For the text-containing cell, return its midpoint in (x, y) coordinate format. 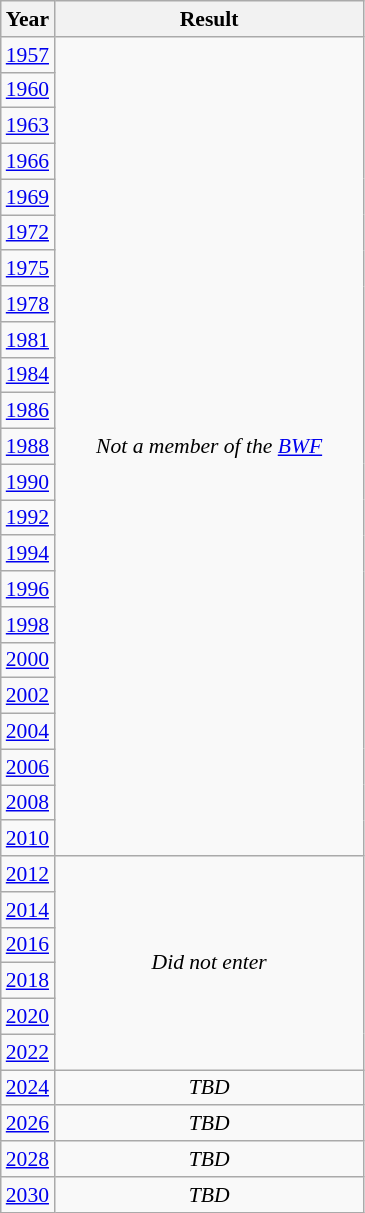
1986 (28, 411)
2000 (28, 660)
2018 (28, 981)
1963 (28, 126)
1957 (28, 55)
1978 (28, 304)
1998 (28, 625)
2006 (28, 767)
1984 (28, 375)
2010 (28, 839)
Not a member of the BWF (209, 446)
1996 (28, 589)
Year (28, 19)
1972 (28, 233)
1975 (28, 269)
1994 (28, 554)
2024 (28, 1088)
2022 (28, 1052)
2012 (28, 874)
Result (209, 19)
2008 (28, 803)
2004 (28, 732)
2026 (28, 1124)
1969 (28, 197)
1966 (28, 162)
2020 (28, 1017)
Did not enter (209, 963)
1992 (28, 518)
1981 (28, 340)
2016 (28, 945)
1990 (28, 482)
2028 (28, 1159)
2014 (28, 910)
1960 (28, 90)
2030 (28, 1195)
1988 (28, 447)
2002 (28, 696)
